For the text-containing cell, return its midpoint in [x, y] coordinate format. 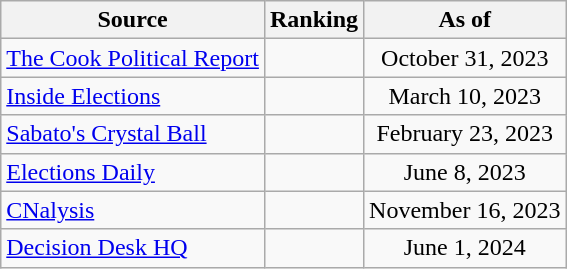
The Cook Political Report [133, 58]
November 16, 2023 [465, 210]
February 23, 2023 [465, 134]
March 10, 2023 [465, 96]
Inside Elections [133, 96]
June 8, 2023 [465, 172]
Elections Daily [133, 172]
Decision Desk HQ [133, 248]
Source [133, 20]
As of [465, 20]
Sabato's Crystal Ball [133, 134]
June 1, 2024 [465, 248]
CNalysis [133, 210]
October 31, 2023 [465, 58]
Ranking [314, 20]
